Return [X, Y] of the center of cell containing provided text 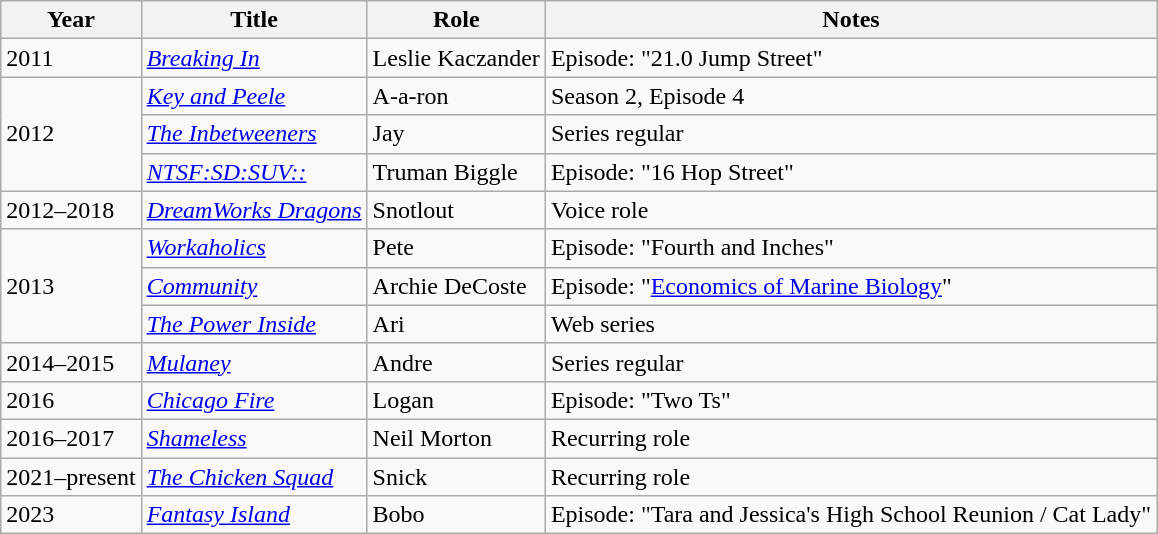
Bobo [456, 515]
A-a-ron [456, 96]
2012–2018 [71, 210]
2016–2017 [71, 438]
Neil Morton [456, 438]
Snick [456, 477]
Fantasy Island [254, 515]
Community [254, 286]
Pete [456, 248]
Jay [456, 134]
Chicago Fire [254, 400]
Episode: "Tara and Jessica's High School Reunion / Cat Lady" [850, 515]
The Power Inside [254, 324]
Key and Peele [254, 96]
DreamWorks Dragons [254, 210]
Episode: "16 Hop Street" [850, 172]
Season 2, Episode 4 [850, 96]
Notes [850, 20]
Logan [456, 400]
2021–present [71, 477]
Year [71, 20]
Title [254, 20]
Archie DeCoste [456, 286]
2012 [71, 134]
Shameless [254, 438]
Breaking In [254, 58]
Role [456, 20]
Andre [456, 362]
Episode: "Economics of Marine Biology" [850, 286]
Ari [456, 324]
Leslie Kaczander [456, 58]
2016 [71, 400]
NTSF:SD:SUV:: [254, 172]
Voice role [850, 210]
Workaholics [254, 248]
The Chicken Squad [254, 477]
Web series [850, 324]
2014–2015 [71, 362]
2011 [71, 58]
2013 [71, 286]
The Inbetweeners [254, 134]
Snotlout [456, 210]
2023 [71, 515]
Episode: "Two Ts" [850, 400]
Truman Biggle [456, 172]
Episode: "21.0 Jump Street" [850, 58]
Mulaney [254, 362]
Episode: "Fourth and Inches" [850, 248]
